Search for the cell housing the specified text and yield its (x, y) center coordinate. 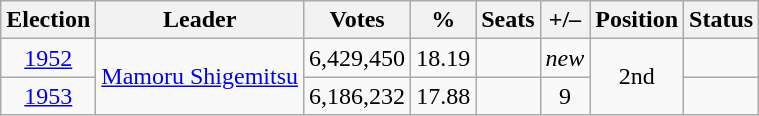
1952 (48, 58)
Mamoru Shigemitsu (200, 77)
6,429,450 (358, 58)
9 (565, 96)
6,186,232 (358, 96)
+/– (565, 20)
new (565, 58)
18.19 (444, 58)
Seats (508, 20)
2nd (637, 77)
1953 (48, 96)
Position (637, 20)
% (444, 20)
Leader (200, 20)
Votes (358, 20)
17.88 (444, 96)
Election (48, 20)
Status (722, 20)
